For the text-containing cell, return its midpoint in (x, y) coordinate format. 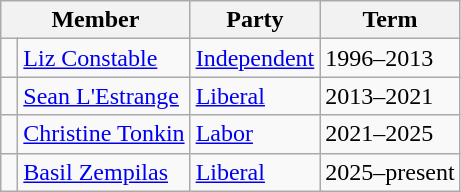
2013–2021 (390, 96)
Party (255, 20)
Liz Constable (104, 58)
1996–2013 (390, 58)
2025–present (390, 172)
Sean L'Estrange (104, 96)
2021–2025 (390, 134)
Term (390, 20)
Christine Tonkin (104, 134)
Member (96, 20)
Basil Zempilas (104, 172)
Independent (255, 58)
Labor (255, 134)
